Pinpoint the cell where the given text exists, returning its [x, y] midpoint coordinate. 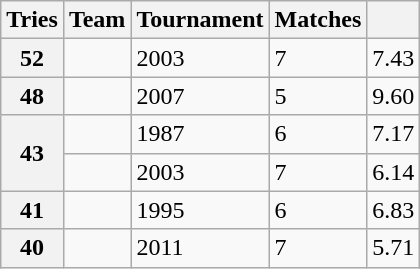
Tries [32, 20]
6.14 [394, 172]
52 [32, 58]
5 [318, 96]
Team [97, 20]
2011 [200, 248]
2007 [200, 96]
7.17 [394, 134]
41 [32, 210]
40 [32, 248]
6.83 [394, 210]
Tournament [200, 20]
5.71 [394, 248]
1987 [200, 134]
48 [32, 96]
Matches [318, 20]
43 [32, 153]
7.43 [394, 58]
9.60 [394, 96]
1995 [200, 210]
